Provide the [X, Y] coordinate of the cell's center where the given text is located.  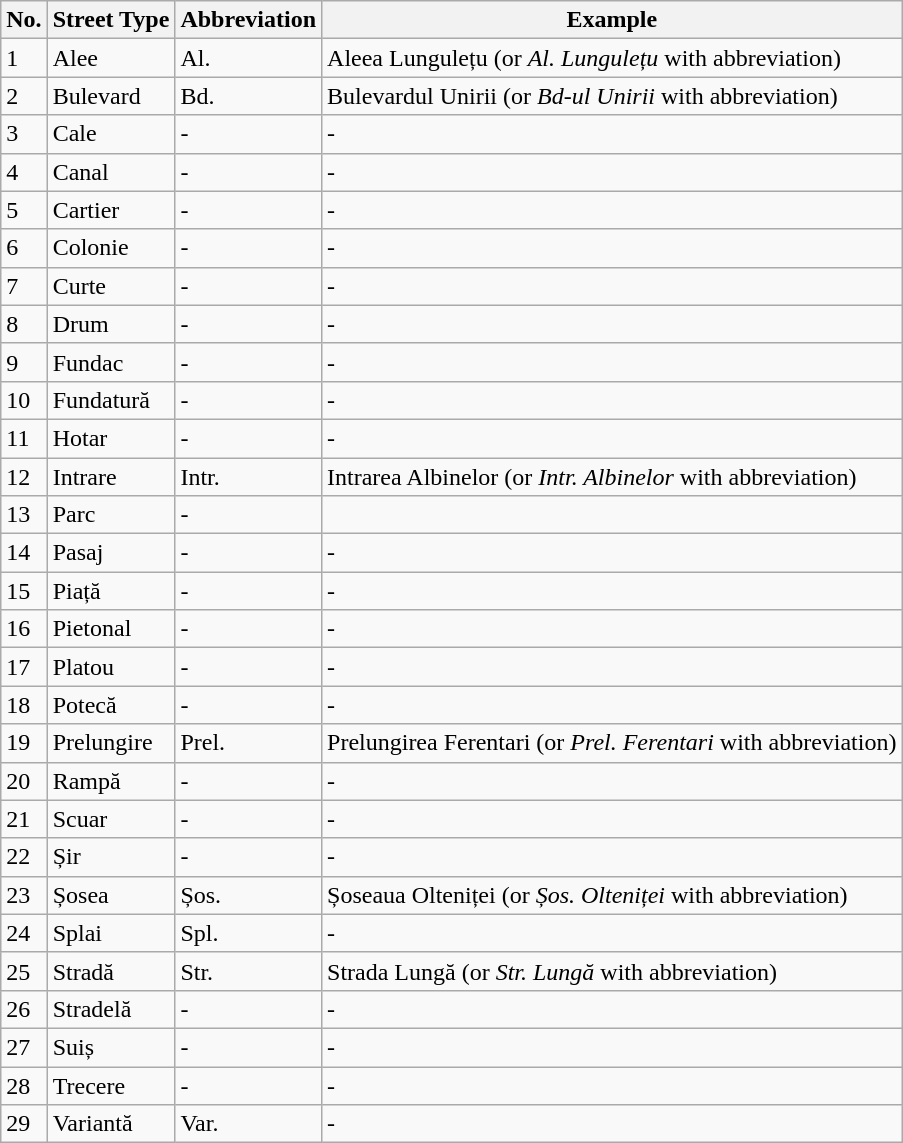
6 [24, 248]
23 [24, 895]
11 [24, 438]
Fundac [111, 362]
Scuar [111, 819]
Prelungirea Ferentari (or Prel. Ferentari with abbreviation) [612, 743]
Canal [111, 172]
17 [24, 667]
29 [24, 1124]
10 [24, 400]
Curte [111, 286]
Colonie [111, 248]
Stradă [111, 971]
Pietonal [111, 629]
Intrarea Albinelor (or Intr. Albinelor with abbreviation) [612, 477]
Șosea [111, 895]
Trecere [111, 1085]
Hotar [111, 438]
5 [24, 210]
20 [24, 781]
Variantă [111, 1124]
14 [24, 553]
13 [24, 515]
2 [24, 96]
Cale [111, 134]
Str. [248, 971]
Prel. [248, 743]
Cartier [111, 210]
Șoseaua Olteniței (or Șos. Olteniței with abbreviation) [612, 895]
8 [24, 324]
28 [24, 1085]
Piață [111, 591]
Alee [111, 58]
27 [24, 1047]
25 [24, 971]
Bd. [248, 96]
Șos. [248, 895]
12 [24, 477]
Abbreviation [248, 20]
3 [24, 134]
Parc [111, 515]
26 [24, 1009]
Spl. [248, 933]
24 [24, 933]
7 [24, 286]
No. [24, 20]
Intr. [248, 477]
Street Type [111, 20]
Aleea Lungulețu (or Al. Lungulețu with abbreviation) [612, 58]
21 [24, 819]
4 [24, 172]
Strada Lungă (or Str. Lungă with abbreviation) [612, 971]
Suiș [111, 1047]
Bulevardul Unirii (or Bd-ul Unirii with abbreviation) [612, 96]
15 [24, 591]
Drum [111, 324]
Pasaj [111, 553]
Var. [248, 1124]
Intrare [111, 477]
1 [24, 58]
16 [24, 629]
22 [24, 857]
Al. [248, 58]
Potecă [111, 705]
19 [24, 743]
Splai [111, 933]
Prelungire [111, 743]
Example [612, 20]
Bulevard [111, 96]
Platou [111, 667]
18 [24, 705]
Stradelă [111, 1009]
Șir [111, 857]
9 [24, 362]
Fundatură [111, 400]
Rampă [111, 781]
